Locate the cell with the specified text and output its [X, Y] center coordinate. 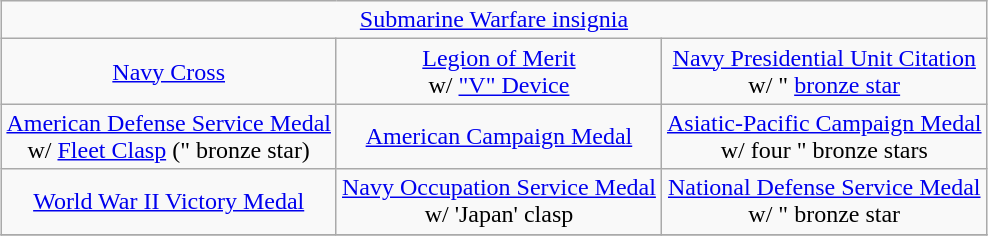
World War II Victory Medal [169, 202]
American Campaign Medal [498, 136]
Navy Cross [169, 72]
Submarine Warfare insignia [494, 20]
American Defense Service Medalw/ Fleet Clasp (" bronze star) [169, 136]
Navy Presidential Unit Citationw/ " bronze star [824, 72]
Navy Occupation Service Medalw/ 'Japan' clasp [498, 202]
Legion of Meritw/ "V" Device [498, 72]
National Defense Service Medalw/ " bronze star [824, 202]
Asiatic-Pacific Campaign Medalw/ four " bronze stars [824, 136]
